Detect which cell encompasses the target text, then output its [x, y] center coordinate. 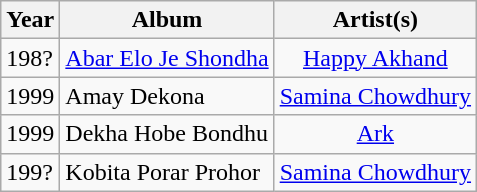
Abar Elo Je Shondha [167, 58]
Artist(s) [375, 20]
Dekha Hobe Bondhu [167, 134]
199? [30, 172]
Kobita Porar Prohor [167, 172]
Amay Dekona [167, 96]
Happy Akhand [375, 58]
Year [30, 20]
Album [167, 20]
198? [30, 58]
Ark [375, 134]
